Return the (X, Y) coordinate for the center point of the cell that contains the specified text.  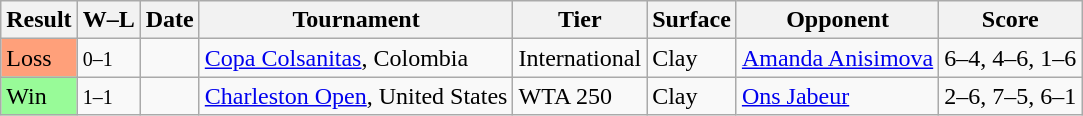
Score (1010, 20)
W–L (108, 20)
Loss (39, 58)
International (580, 58)
1–1 (108, 96)
Tournament (356, 20)
Copa Colsanitas, Colombia (356, 58)
WTA 250 (580, 96)
6–4, 4–6, 1–6 (1010, 58)
Tier (580, 20)
2–6, 7–5, 6–1 (1010, 96)
Opponent (837, 20)
0–1 (108, 58)
Result (39, 20)
Ons Jabeur (837, 96)
Charleston Open, United States (356, 96)
Date (170, 20)
Win (39, 96)
Amanda Anisimova (837, 58)
Surface (692, 20)
